Search for the cell housing the specified text and yield its [X, Y] center coordinate. 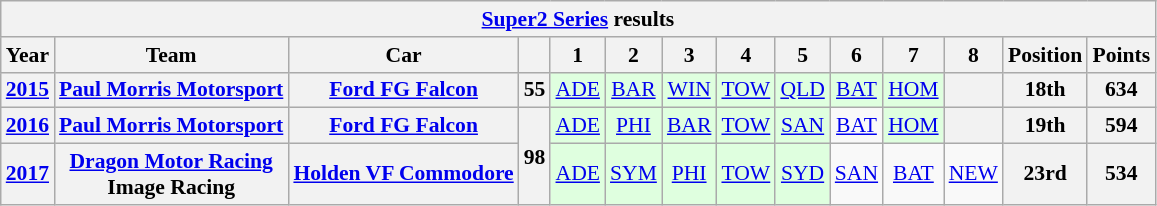
4 [746, 55]
55 [535, 90]
Dragon Motor RacingImage Racing [171, 174]
WIN [690, 90]
Car [403, 55]
3 [690, 55]
19th [1045, 126]
1 [577, 55]
2017 [28, 174]
5 [802, 55]
NEW [974, 174]
634 [1121, 90]
98 [535, 156]
QLD [802, 90]
2 [634, 55]
2016 [28, 126]
Year [28, 55]
Team [171, 55]
Super2 Series results [578, 19]
18th [1045, 90]
7 [914, 55]
Holden VF Commodore [403, 174]
Position [1045, 55]
SYM [634, 174]
534 [1121, 174]
Points [1121, 55]
594 [1121, 126]
6 [856, 55]
8 [974, 55]
2015 [28, 90]
23rd [1045, 174]
SYD [802, 174]
